Find where the given text appears and provide that cell's center as (X, Y) coordinate. 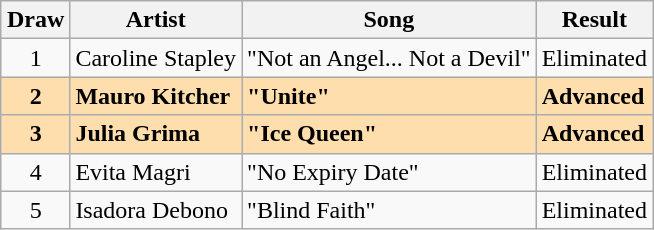
2 (35, 96)
5 (35, 210)
Song (390, 20)
3 (35, 134)
Mauro Kitcher (156, 96)
"Unite" (390, 96)
Isadora Debono (156, 210)
1 (35, 58)
"No Expiry Date" (390, 172)
"Blind Faith" (390, 210)
Artist (156, 20)
Result (594, 20)
Julia Grima (156, 134)
"Not an Angel... Not a Devil" (390, 58)
Draw (35, 20)
"Ice Queen" (390, 134)
Evita Magri (156, 172)
Caroline Stapley (156, 58)
4 (35, 172)
